Pinpoint the cell where the given text exists, returning its (X, Y) midpoint coordinate. 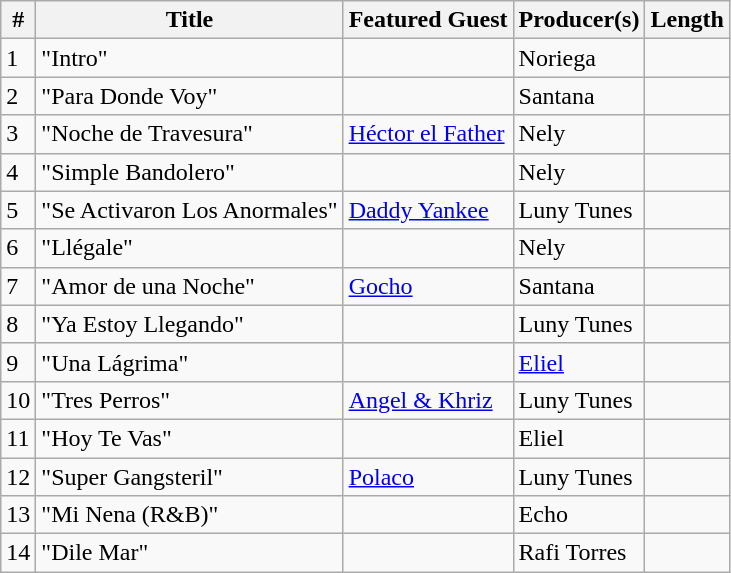
2 (18, 96)
"Intro" (190, 58)
4 (18, 172)
Daddy Yankee (428, 210)
Gocho (428, 286)
Echo (579, 515)
1 (18, 58)
"Mi Nena (R&B)" (190, 515)
"Noche de Travesura" (190, 134)
Rafi Torres (579, 553)
"Hoy Te Vas" (190, 438)
12 (18, 477)
"Para Donde Voy" (190, 96)
"Ya Estoy Llegando" (190, 324)
Noriega (579, 58)
7 (18, 286)
Polaco (428, 477)
"Se Activaron Los Anormales" (190, 210)
"Super Gangsteril" (190, 477)
8 (18, 324)
Angel & Khriz (428, 400)
Héctor el Father (428, 134)
"Simple Bandolero" (190, 172)
"Llégale" (190, 248)
13 (18, 515)
14 (18, 553)
"Dile Mar" (190, 553)
Length (687, 20)
"Una Lágrima" (190, 362)
3 (18, 134)
6 (18, 248)
Title (190, 20)
Producer(s) (579, 20)
"Amor de una Noche" (190, 286)
11 (18, 438)
5 (18, 210)
# (18, 20)
9 (18, 362)
10 (18, 400)
Featured Guest (428, 20)
"Tres Perros" (190, 400)
